Output the (X, Y) coordinate of the center of the cell containing the given text.  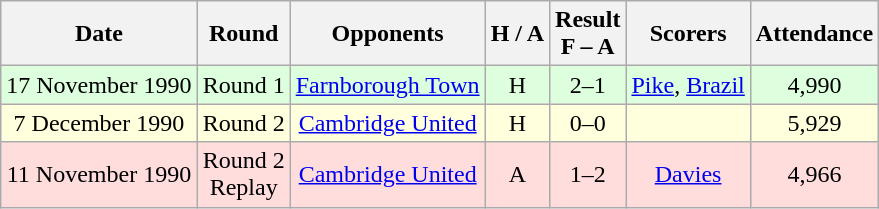
0–0 (588, 123)
Davies (688, 174)
Round 1 (244, 85)
H / A (517, 34)
Opponents (388, 34)
5,929 (814, 123)
Round 2Replay (244, 174)
Round 2 (244, 123)
Date (99, 34)
7 December 1990 (99, 123)
Round (244, 34)
4,966 (814, 174)
1–2 (588, 174)
A (517, 174)
Farnborough Town (388, 85)
4,990 (814, 85)
Pike, Brazil (688, 85)
ResultF – A (588, 34)
11 November 1990 (99, 174)
2–1 (588, 85)
Scorers (688, 34)
Attendance (814, 34)
17 November 1990 (99, 85)
